Identify which cell holds the provided text, then report its [x, y] central coordinate. 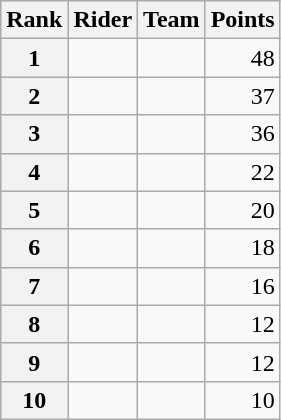
1 [34, 58]
48 [242, 58]
4 [34, 172]
3 [34, 134]
8 [34, 324]
7 [34, 286]
9 [34, 362]
Points [242, 20]
Team [172, 20]
18 [242, 248]
22 [242, 172]
20 [242, 210]
2 [34, 96]
16 [242, 286]
Rider [103, 20]
37 [242, 96]
5 [34, 210]
6 [34, 248]
36 [242, 134]
Rank [34, 20]
